Capture the cell that displays the provided text and extract its (X, Y) central coordinate. 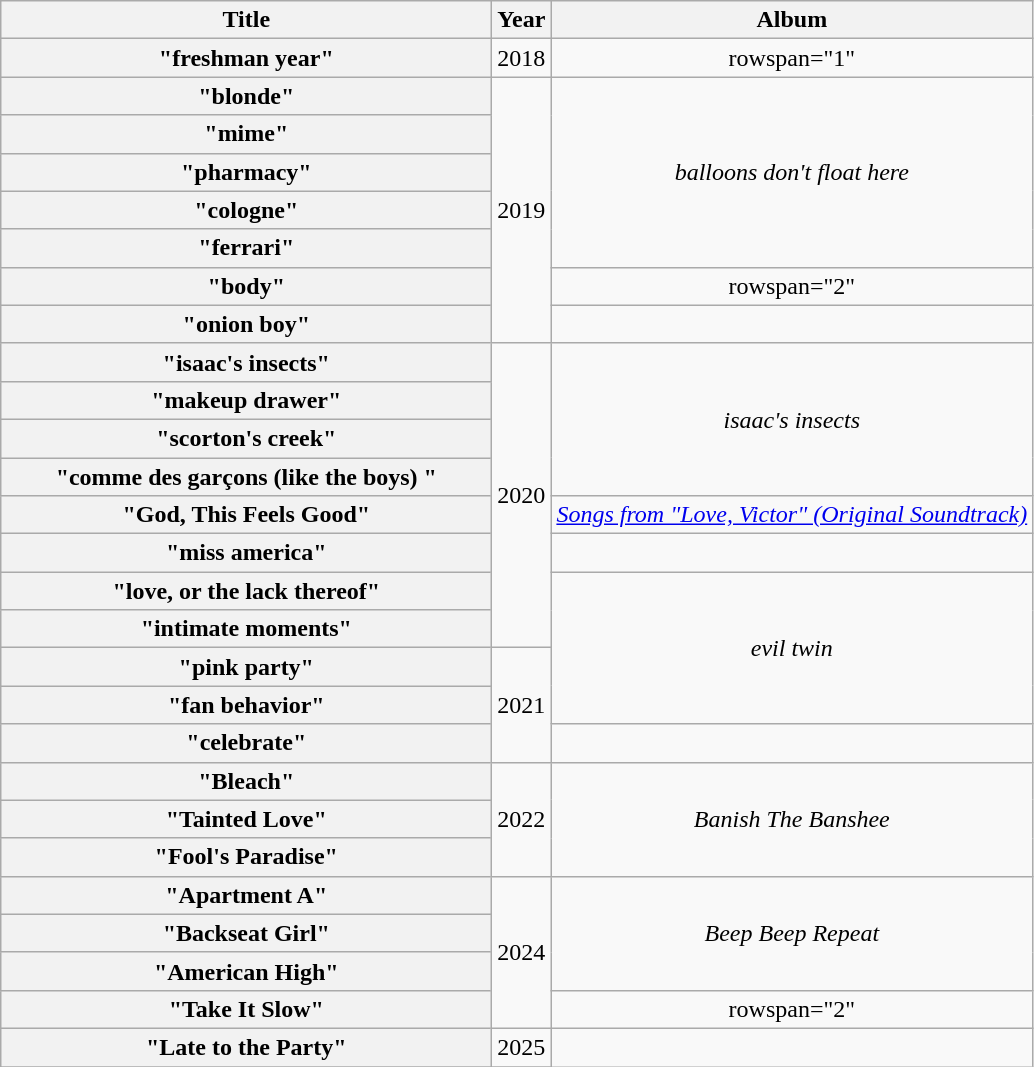
2020 (522, 495)
balloons don't float here (792, 172)
rowspan="1" (792, 58)
"intimate moments" (246, 629)
"cologne" (246, 210)
evil twin (792, 648)
2019 (522, 210)
2021 (522, 705)
"fan behavior" (246, 705)
"celebrate" (246, 743)
"isaac's insects" (246, 362)
2018 (522, 58)
"makeup drawer" (246, 400)
2024 (522, 952)
2022 (522, 819)
"comme des garçons (like the boys) " (246, 477)
Title (246, 20)
"Backseat Girl" (246, 933)
"love, or the lack thereof" (246, 591)
"ferrari" (246, 248)
"Apartment A" (246, 895)
"God, This Feels Good" (246, 515)
Banish The Banshee (792, 819)
Year (522, 20)
"scorton's creek" (246, 438)
"Fool's Paradise" (246, 857)
"body" (246, 286)
"Tainted Love" (246, 819)
"Bleach" (246, 781)
"miss america" (246, 553)
Album (792, 20)
Beep Beep Repeat (792, 933)
"onion boy" (246, 324)
"freshman year" (246, 58)
"Take It Slow" (246, 1009)
"Late to the Party" (246, 1047)
Songs from "Love, Victor" (Original Soundtrack) (792, 515)
"pink party" (246, 667)
2025 (522, 1047)
isaac's insects (792, 419)
"mime" (246, 134)
"American High" (246, 971)
"pharmacy" (246, 172)
"blonde" (246, 96)
